Capture the cell that displays the provided text and extract its [X, Y] central coordinate. 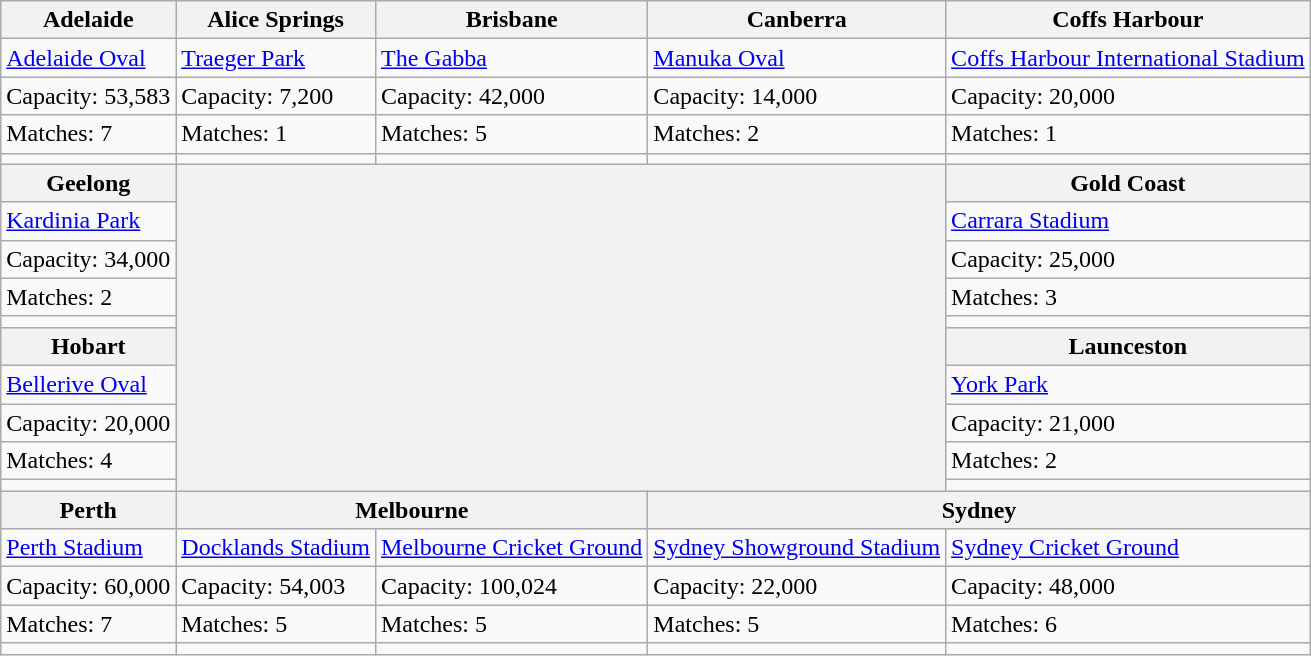
Adelaide [88, 20]
Sydney [979, 510]
Matches: 6 [1128, 624]
Capacity: 14,000 [797, 96]
Gold Coast [1128, 183]
Coffs Harbour [1128, 20]
Hobart [88, 346]
Melbourne Cricket Ground [511, 548]
Capacity: 7,200 [276, 96]
Perth [88, 510]
Geelong [88, 183]
Bellerive Oval [88, 384]
Docklands Stadium [276, 548]
Melbourne [412, 510]
Matches: 3 [1128, 297]
Capacity: 21,000 [1128, 423]
Capacity: 54,003 [276, 586]
Traeger Park [276, 58]
Manuka Oval [797, 58]
Capacity: 100,024 [511, 586]
York Park [1128, 384]
Capacity: 42,000 [511, 96]
Matches: 4 [88, 461]
Capacity: 25,000 [1128, 259]
Capacity: 53,583 [88, 96]
Coffs Harbour International Stadium [1128, 58]
Alice Springs [276, 20]
Canberra [797, 20]
Adelaide Oval [88, 58]
Capacity: 48,000 [1128, 586]
Brisbane [511, 20]
Perth Stadium [88, 548]
Capacity: 60,000 [88, 586]
Launceston [1128, 346]
The Gabba [511, 58]
Kardinia Park [88, 221]
Carrara Stadium [1128, 221]
Sydney Cricket Ground [1128, 548]
Capacity: 22,000 [797, 586]
Capacity: 34,000 [88, 259]
Sydney Showground Stadium [797, 548]
